Extract the [x, y] coordinate from the center of the cell holding the provided text.  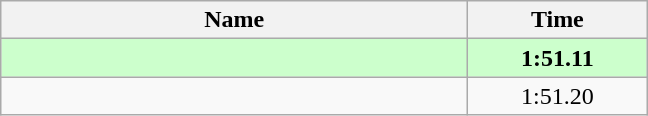
1:51.11 [558, 58]
1:51.20 [558, 96]
Time [558, 20]
Name [234, 20]
